Locate the cell with the specified text and output its [X, Y] center coordinate. 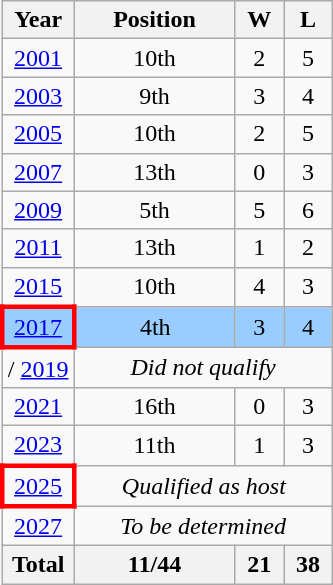
Position [154, 20]
11/44 [154, 565]
2005 [38, 134]
16th [154, 406]
38 [308, 565]
4th [154, 328]
2023 [38, 445]
2007 [38, 172]
9th [154, 96]
Year [38, 20]
Did not qualify [203, 368]
6 [308, 210]
L [308, 20]
2011 [38, 248]
2025 [38, 486]
2017 [38, 328]
/ 2019 [38, 368]
2003 [38, 96]
2001 [38, 58]
21 [260, 565]
W [260, 20]
2009 [38, 210]
2015 [38, 287]
2021 [38, 406]
To be determined [203, 526]
2027 [38, 526]
11th [154, 445]
Total [38, 565]
5th [154, 210]
Qualified as host [203, 486]
